Return the (x, y) coordinate for the center point of the cell that contains the specified text.  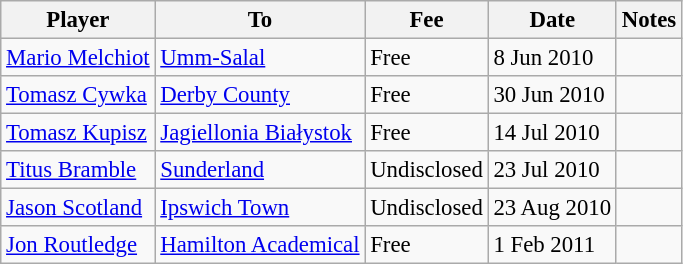
To (260, 20)
Umm-Salal (260, 58)
30 Jun 2010 (552, 95)
Jason Scotland (78, 208)
Ipswich Town (260, 208)
23 Jul 2010 (552, 170)
Tomasz Cywka (78, 95)
Player (78, 20)
8 Jun 2010 (552, 58)
Jagiellonia Białystok (260, 133)
Titus Bramble (78, 170)
14 Jul 2010 (552, 133)
Tomasz Kupisz (78, 133)
Date (552, 20)
Hamilton Academical (260, 245)
Sunderland (260, 170)
1 Feb 2011 (552, 245)
Mario Melchiot (78, 58)
Notes (648, 20)
Derby County (260, 95)
Jon Routledge (78, 245)
Fee (426, 20)
23 Aug 2010 (552, 208)
